Find where the given text appears and provide that cell's center as [X, Y] coordinate. 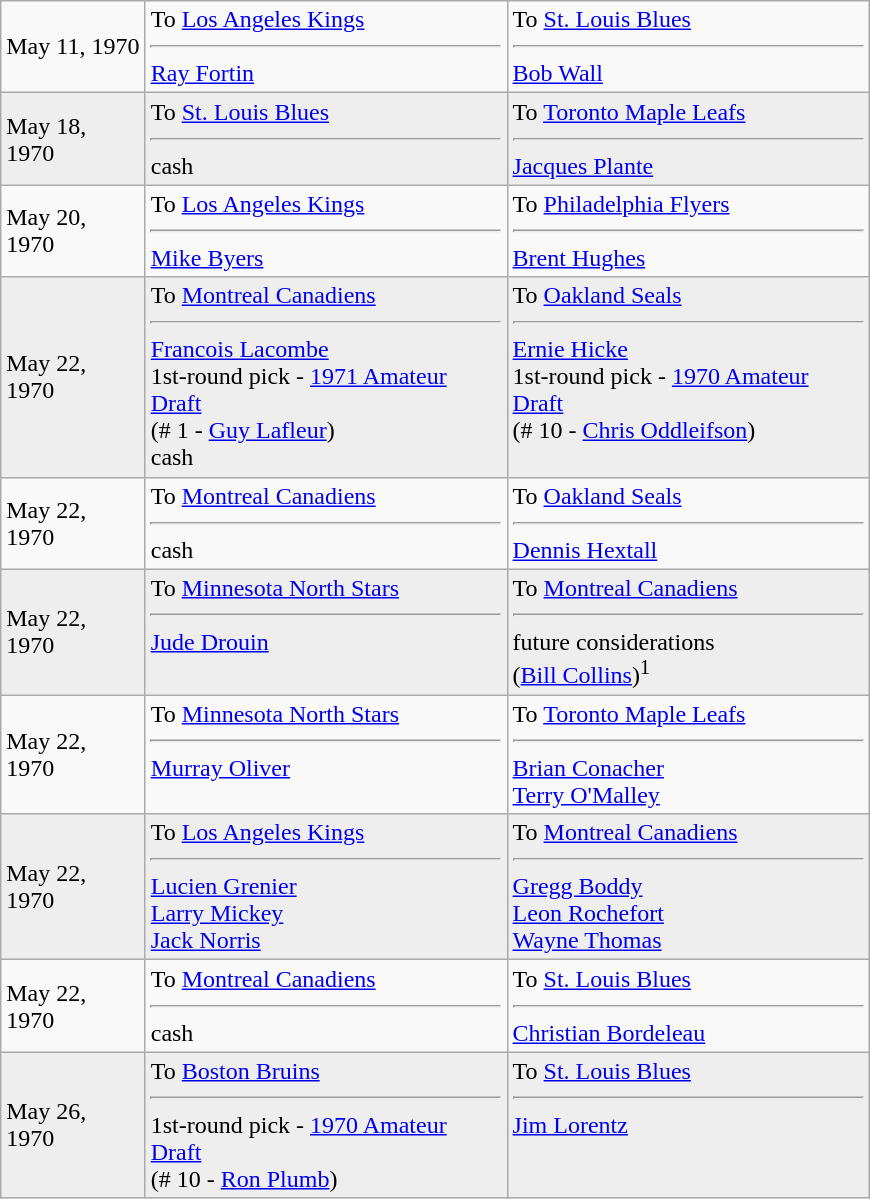
May 26, 1970 [73, 1125]
To St. Louis BluesBob Wall [688, 47]
To Montreal Canadiensfuture considerations(Bill Collins)1 [688, 632]
To Toronto Maple LeafsBrian ConacherTerry O'Malley [688, 754]
To Minnesota North StarsMurray Oliver [326, 754]
To Oakland SealsErnie Hicke1st-round pick - 1970 Amateur Draft(# 10 - Chris Oddleifson) [688, 377]
To St. Louis Bluescash [326, 139]
To Los Angeles KingsLucien GrenierLarry MickeyJack Norris [326, 887]
To Montreal CanadiensFrancois Lacombe1st-round pick - 1971 Amateur Draft(# 1 - Guy Lafleur)cash [326, 377]
May 11, 1970 [73, 47]
May 20, 1970 [73, 231]
To Los Angeles KingsRay Fortin [326, 47]
To Boston Bruins1st-round pick - 1970 Amateur Draft(# 10 - Ron Plumb) [326, 1125]
To St. Louis BluesJim Lorentz [688, 1125]
May 18, 1970 [73, 139]
To Minnesota North StarsJude Drouin [326, 632]
To Montreal CanadiensGregg BoddyLeon RochefortWayne Thomas [688, 887]
To Oakland SealsDennis Hextall [688, 523]
To St. Louis BluesChristian Bordeleau [688, 1006]
To Toronto Maple LeafsJacques Plante [688, 139]
To Philadelphia FlyersBrent Hughes [688, 231]
To Los Angeles KingsMike Byers [326, 231]
